Locate the cell with the specified text and output its [X, Y] center coordinate. 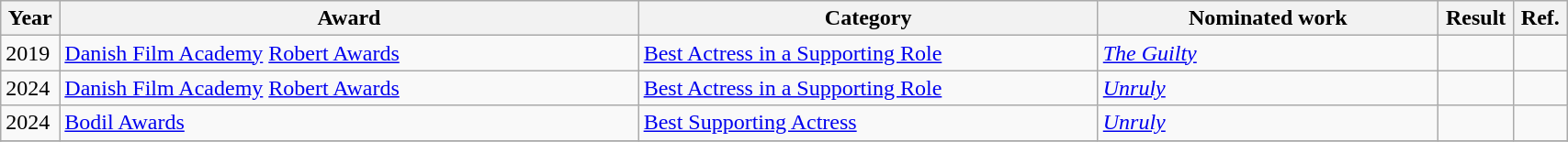
Ref. [1540, 18]
Category [868, 18]
Best Supporting Actress [868, 123]
Bodil Awards [349, 123]
2019 [30, 53]
Award [349, 18]
Year [30, 18]
The Guilty [1268, 53]
Result [1475, 18]
Nominated work [1268, 18]
